Search for the cell housing the specified text and yield its [x, y] center coordinate. 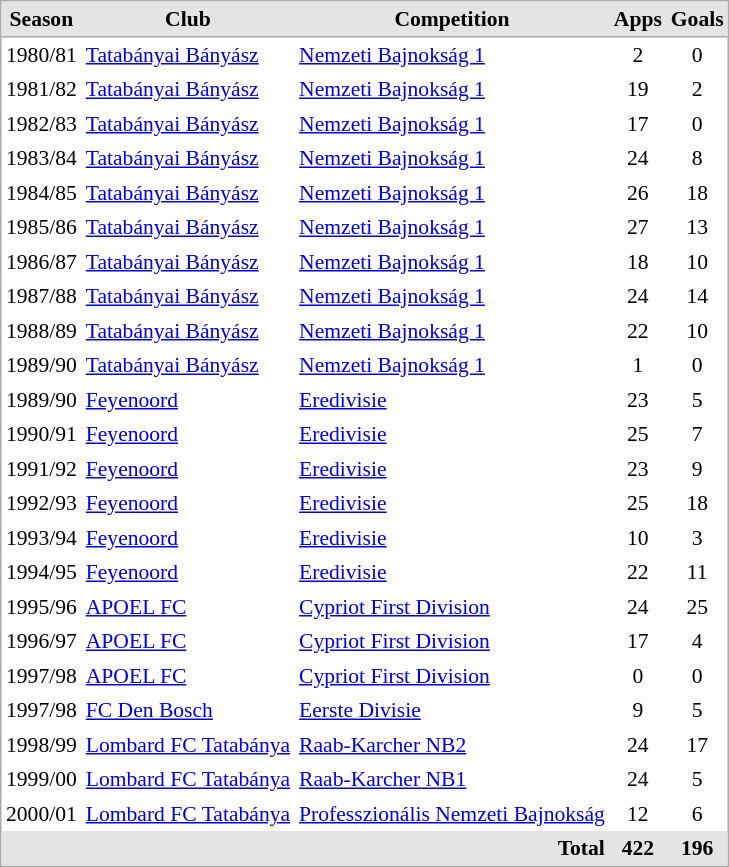
Raab-Karcher NB1 [452, 779]
1992/93 [42, 503]
1996/97 [42, 641]
11 [697, 572]
422 [638, 848]
196 [697, 848]
1983/84 [42, 158]
1982/83 [42, 123]
Competition [452, 20]
1985/86 [42, 227]
19 [638, 89]
Goals [697, 20]
1991/92 [42, 469]
1987/88 [42, 296]
Total [306, 848]
Season [42, 20]
7 [697, 434]
14 [697, 296]
FC Den Bosch [188, 710]
6 [697, 813]
Eerste Divisie [452, 710]
27 [638, 227]
1999/00 [42, 779]
1990/91 [42, 434]
26 [638, 193]
1984/85 [42, 193]
1981/82 [42, 89]
Apps [638, 20]
1994/95 [42, 572]
3 [697, 537]
Club [188, 20]
1993/94 [42, 537]
4 [697, 641]
13 [697, 227]
2000/01 [42, 813]
1986/87 [42, 261]
12 [638, 813]
1980/81 [42, 55]
Professzionális Nemzeti Bajnokság [452, 813]
8 [697, 158]
1998/99 [42, 745]
Raab-Karcher NB2 [452, 745]
1 [638, 365]
1988/89 [42, 331]
1995/96 [42, 607]
